Identify which cell holds the provided text, then report its [x, y] central coordinate. 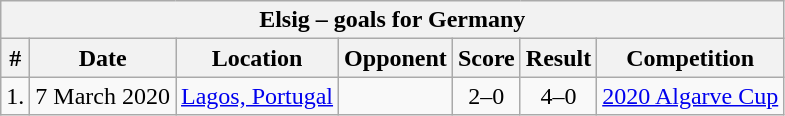
Date [103, 58]
Result [558, 58]
# [16, 58]
7 March 2020 [103, 96]
Location [258, 58]
1. [16, 96]
4–0 [558, 96]
Lagos, Portugal [258, 96]
Opponent [396, 58]
Competition [690, 58]
Score [486, 58]
2020 Algarve Cup [690, 96]
2–0 [486, 96]
Elsig – goals for Germany [392, 20]
